From the cell containing the given text, extract its center point as [x, y] coordinate. 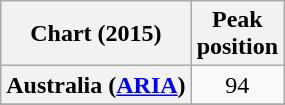
Australia (ARIA) [96, 85]
Chart (2015) [96, 34]
Peakposition [237, 34]
94 [237, 85]
